From the cell containing the given text, extract its center point as (X, Y) coordinate. 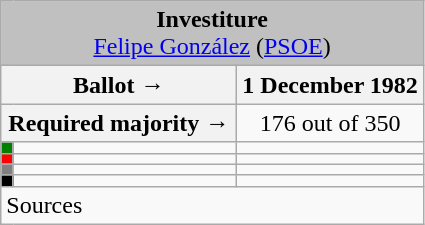
Required majority → (119, 123)
InvestitureFelipe González (PSOE) (212, 34)
Ballot → (119, 85)
176 out of 350 (330, 123)
1 December 1982 (330, 85)
Sources (212, 205)
